Return [X, Y] of the center of cell containing provided text 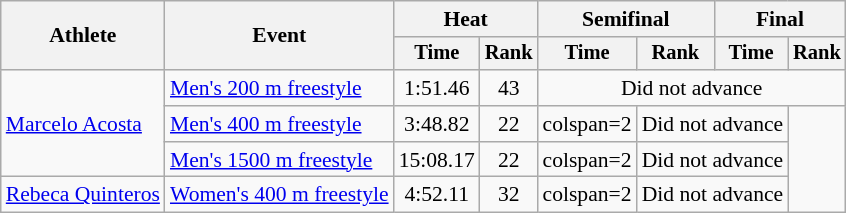
1:51.46 [437, 88]
Event [280, 36]
Marcelo Acosta [83, 124]
3:48.82 [437, 124]
4:52.11 [437, 195]
Rebeca Quinteros [83, 195]
Athlete [83, 36]
43 [509, 88]
Men's 200 m freestyle [280, 88]
Final [780, 19]
Men's 1500 m freestyle [280, 160]
Semifinal [626, 19]
32 [509, 195]
Heat [466, 19]
15:08.17 [437, 160]
Women's 400 m freestyle [280, 195]
Men's 400 m freestyle [280, 124]
